Return [X, Y] of the center of cell containing provided text 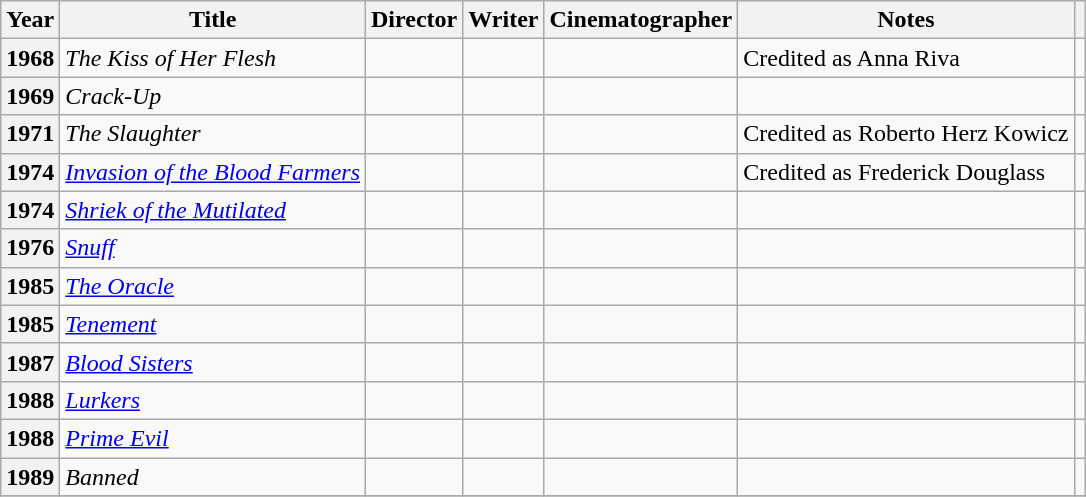
1987 [30, 362]
Year [30, 20]
Tenement [213, 324]
Lurkers [213, 400]
Credited as Frederick Douglass [906, 172]
The Kiss of Her Flesh [213, 58]
Cinematographer [641, 20]
Writer [504, 20]
Credited as Roberto Herz Kowicz [906, 134]
Blood Sisters [213, 362]
Notes [906, 20]
Banned [213, 477]
Title [213, 20]
The Oracle [213, 286]
1976 [30, 248]
1971 [30, 134]
Snuff [213, 248]
1969 [30, 96]
Invasion of the Blood Farmers [213, 172]
Prime Evil [213, 438]
Credited as Anna Riva [906, 58]
Crack-Up [213, 96]
1968 [30, 58]
Director [414, 20]
Shriek of the Mutilated [213, 210]
The Slaughter [213, 134]
1989 [30, 477]
